For the text-containing cell, return its midpoint in [X, Y] coordinate format. 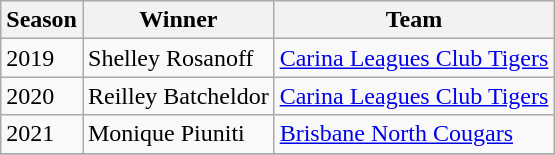
Monique Piuniti [178, 134]
2020 [42, 96]
2019 [42, 58]
Winner [178, 20]
Team [414, 20]
Season [42, 20]
Shelley Rosanoff [178, 58]
Reilley Batcheldor [178, 96]
Brisbane North Cougars [414, 134]
2021 [42, 134]
